Locate the cell with the specified text and output its [x, y] center coordinate. 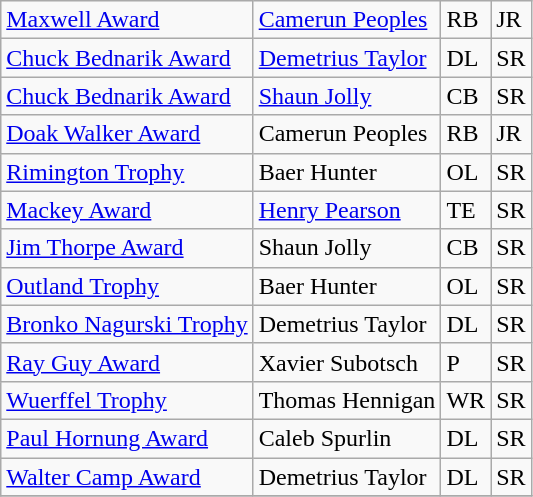
Rimington Trophy [127, 172]
WR [466, 400]
Wuerffel Trophy [127, 400]
Doak Walker Award [127, 134]
Paul Hornung Award [127, 438]
Mackey Award [127, 210]
Walter Camp Award [127, 477]
TE [466, 210]
Caleb Spurlin [347, 438]
Jim Thorpe Award [127, 248]
Bronko Nagurski Trophy [127, 324]
Thomas Hennigan [347, 400]
Outland Trophy [127, 286]
P [466, 362]
Henry Pearson [347, 210]
Ray Guy Award [127, 362]
Xavier Subotsch [347, 362]
Maxwell Award [127, 20]
